From the cell containing the given text, extract its center point as (x, y) coordinate. 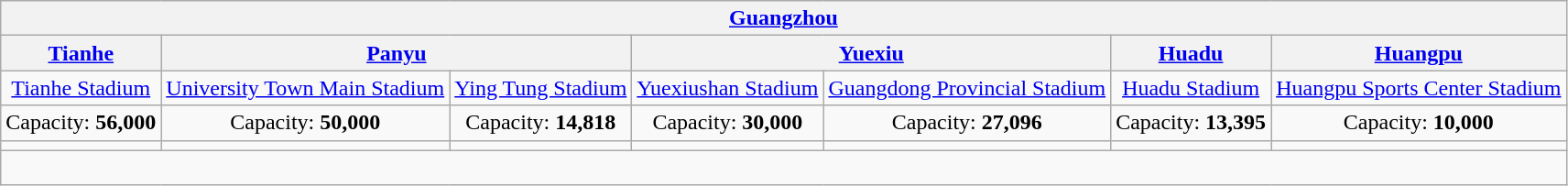
Tianhe (81, 53)
Panyu (397, 53)
Huangpu Sports Center Stadium (1419, 88)
Capacity: 10,000 (1419, 123)
Capacity: 30,000 (727, 123)
Capacity: 14,818 (540, 123)
Huadu (1191, 53)
Yuexiushan Stadium (727, 88)
Capacity: 50,000 (306, 123)
University Town Main Stadium (306, 88)
Huangpu (1419, 53)
Yuexiu (872, 53)
Huadu Stadium (1191, 88)
Tianhe Stadium (81, 88)
Capacity: 13,395 (1191, 123)
Ying Tung Stadium (540, 88)
Capacity: 27,096 (967, 123)
Capacity: 56,000 (81, 123)
Guangzhou (784, 18)
Guangdong Provincial Stadium (967, 88)
